Output the [x, y] coordinate of the center of the cell containing the given text.  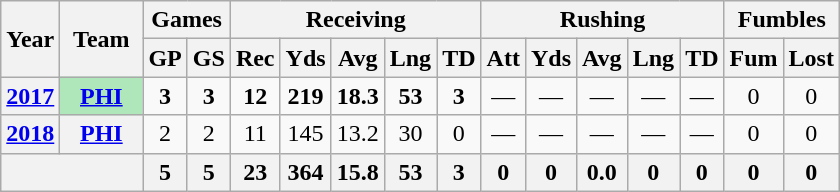
12 [255, 96]
11 [255, 134]
13.2 [358, 134]
219 [306, 96]
Year [30, 39]
Rec [255, 58]
Att [503, 58]
Lost [811, 58]
2017 [30, 96]
15.8 [358, 172]
0.0 [602, 172]
Fumbles [782, 20]
364 [306, 172]
Games [186, 20]
Team [102, 39]
GS [208, 58]
GP [165, 58]
30 [410, 134]
2018 [30, 134]
18.3 [358, 96]
Fum [754, 58]
23 [255, 172]
Receiving [356, 20]
145 [306, 134]
Rushing [602, 20]
